Locate the cell with the specified text and output its [X, Y] center coordinate. 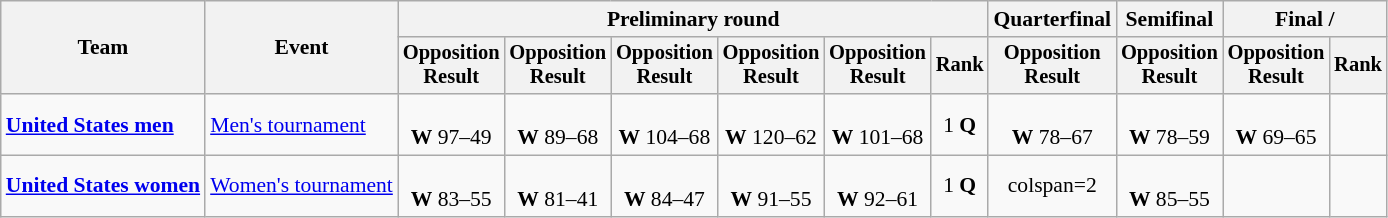
W 89–68 [558, 124]
Final / [1305, 19]
Preliminary round [694, 19]
W 104–68 [664, 124]
W 84–47 [664, 186]
Women's tournament [302, 186]
W 85–55 [1170, 186]
Quarterfinal [1052, 19]
W 120–62 [772, 124]
W 78–67 [1052, 124]
W 83–55 [452, 186]
United States women [103, 186]
W 81–41 [558, 186]
Men's tournament [302, 124]
W 78–59 [1170, 124]
Team [103, 48]
United States men [103, 124]
W 92–61 [878, 186]
colspan=2 [1052, 186]
Semifinal [1170, 19]
W 69–65 [1276, 124]
W 97–49 [452, 124]
Event [302, 48]
W 101–68 [878, 124]
W 91–55 [772, 186]
